Determine the (X, Y) coordinate at the center of the cell enclosing the given text.  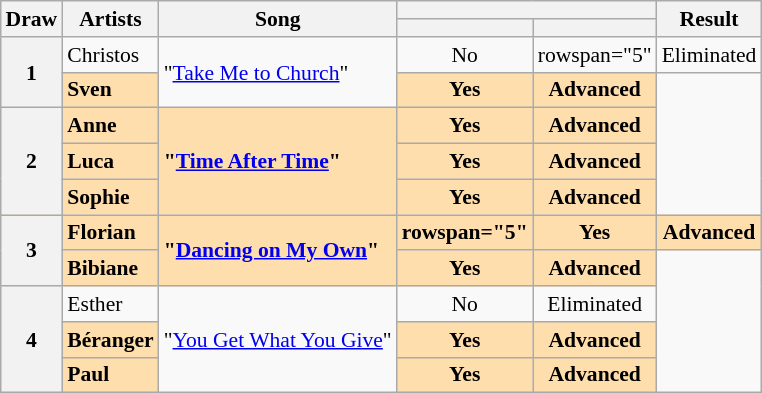
Florian (110, 233)
"Time After Time" (278, 162)
"Dancing on My Own" (278, 250)
Song (278, 19)
Luca (110, 162)
Artists (110, 19)
Draw (32, 19)
Sophie (110, 197)
Result (710, 19)
Sven (110, 90)
Paul (110, 375)
Bibiane (110, 269)
3 (32, 250)
Esther (110, 304)
4 (32, 340)
"Take Me to Church" (278, 72)
Béranger (110, 340)
1 (32, 72)
Anne (110, 126)
Christos (110, 55)
"You Get What You Give" (278, 340)
2 (32, 162)
